Capture the cell that displays the provided text and extract its (X, Y) central coordinate. 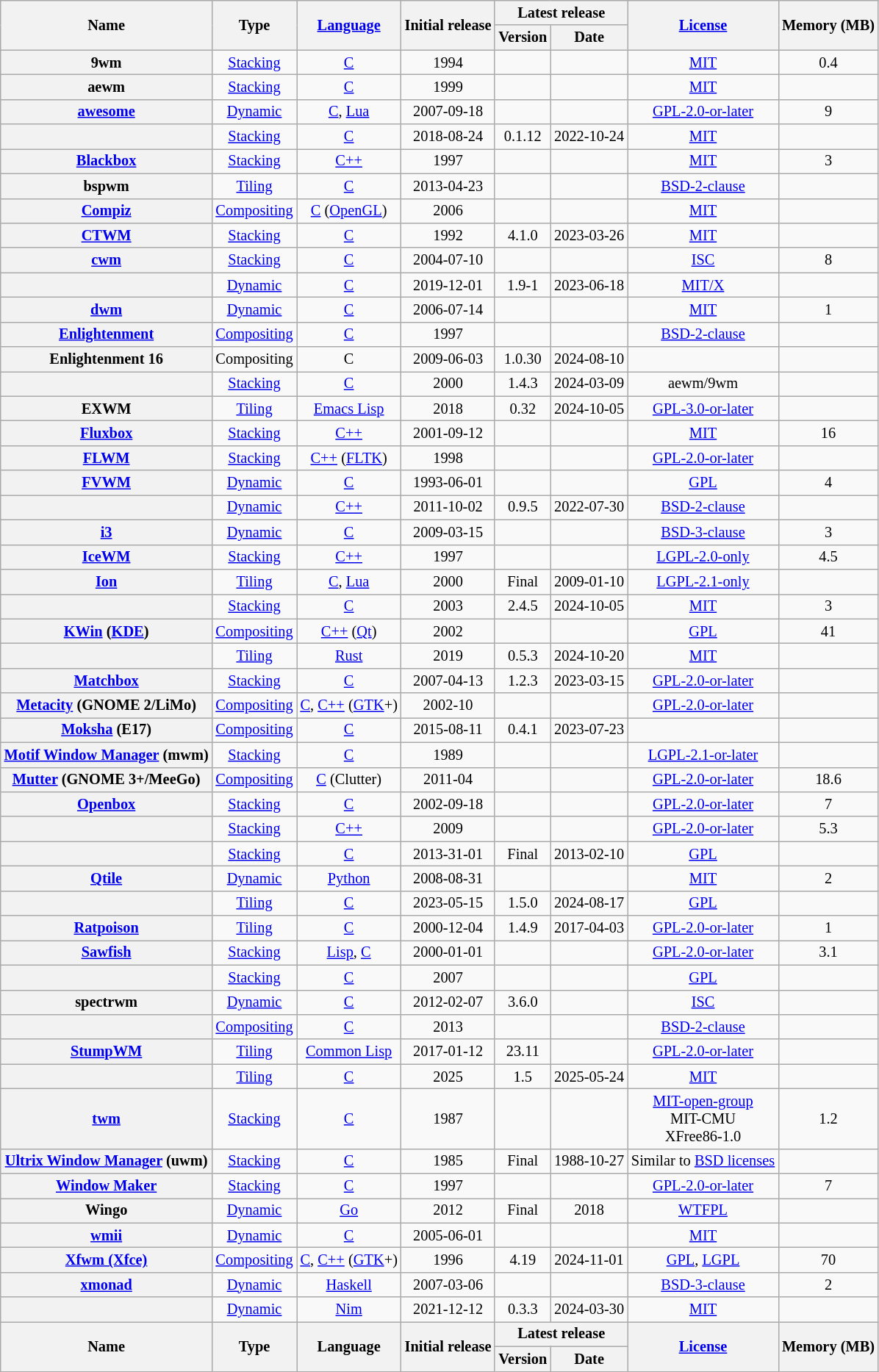
2008-08-31 (448, 878)
2009 (448, 829)
1989 (448, 755)
0.9.5 (523, 507)
spectrwm (107, 1002)
WTFPL (703, 1210)
Lisp, C (349, 952)
2009-06-03 (448, 359)
2023-05-15 (448, 903)
2007-03-06 (448, 1285)
2003 (448, 606)
C (Clutter) (349, 780)
2023-06-18 (589, 285)
2019 (448, 656)
C (OpenGL) (349, 211)
1993-06-01 (448, 483)
18.6 (828, 780)
23.11 (523, 1052)
2015-08-11 (448, 730)
2023-07-23 (589, 730)
1988-10-27 (589, 1161)
Enlightenment 16 (107, 359)
Window Maker (107, 1186)
Matchbox (107, 680)
Enlightenment (107, 334)
4.1.0 (523, 235)
1992 (448, 235)
Sawfish (107, 952)
2024-10-20 (589, 656)
2022-10-24 (589, 137)
Nim (349, 1310)
2017-04-03 (589, 928)
2024-11-01 (589, 1260)
2013-04-23 (448, 186)
2013-31-01 (448, 854)
Ratpoison (107, 928)
70 (828, 1260)
3.6.0 (523, 1002)
1.5.0 (523, 903)
1.0.30 (523, 359)
2023-03-26 (589, 235)
0.4.1 (523, 730)
2000-12-04 (448, 928)
Python (349, 878)
CTWM (107, 235)
2011-10-02 (448, 507)
2013 (448, 1027)
3.1 (828, 952)
LGPL-2.1-only (703, 581)
bspwm (107, 186)
2007-09-18 (448, 112)
FLWM (107, 458)
2024-08-17 (589, 903)
IceWM (107, 557)
Emacs Lisp (349, 409)
9 (828, 112)
1996 (448, 1260)
StumpWM (107, 1052)
xmonad (107, 1285)
Qtile (107, 878)
2004-07-10 (448, 260)
1985 (448, 1161)
Blackbox (107, 161)
Openbox (107, 804)
2013-02-10 (589, 854)
2006 (448, 211)
2.4.5 (523, 606)
2012-02-07 (448, 1002)
MIT/X (703, 285)
2000-01-01 (448, 952)
Fluxbox (107, 433)
Go (349, 1210)
2024-08-10 (589, 359)
2017-01-12 (448, 1052)
GPL-3.0-or-later (703, 409)
1999 (448, 87)
GPL, LGPL (703, 1260)
2001-09-12 (448, 433)
Xfwm (Xfce) (107, 1260)
LGPL-2.1-or-later (703, 755)
aewm/9wm (703, 384)
LGPL-2.0-only (703, 557)
Ultrix Window Manager (uwm) (107, 1161)
Common Lisp (349, 1052)
2023-03-15 (589, 680)
1.9-1 (523, 285)
2002-10 (448, 705)
Compiz (107, 211)
9wm (107, 62)
2009-01-10 (589, 581)
41 (828, 631)
Ion (107, 581)
FVWM (107, 483)
2009-03-15 (448, 532)
1987 (448, 1118)
Moksha (E17) (107, 730)
0.32 (523, 409)
awesome (107, 112)
C++ (Qt) (349, 631)
4.5 (828, 557)
2005-06-01 (448, 1235)
0.1.12 (523, 137)
2011-04 (448, 780)
1998 (448, 458)
2025-05-24 (589, 1077)
EXWM (107, 409)
1.2.3 (523, 680)
Motif Window Manager (mwm) (107, 755)
4.19 (523, 1260)
C++ (FLTK) (349, 458)
16 (828, 433)
2024-03-09 (589, 384)
Metacity (GNOME 2/LiMo) (107, 705)
2025 (448, 1077)
8 (828, 260)
2007-04-13 (448, 680)
Haskell (349, 1285)
2002 (448, 631)
twm (107, 1118)
1.4.3 (523, 384)
Rust (349, 656)
2002-09-18 (448, 804)
0.3.3 (523, 1310)
2012 (448, 1210)
1.4.9 (523, 928)
0.5.3 (523, 656)
dwm (107, 309)
Similar to BSD licenses (703, 1161)
wmii (107, 1235)
2022-07-30 (589, 507)
0.4 (828, 62)
2019-12-01 (448, 285)
1.5 (523, 1077)
Wingo (107, 1210)
2021-12-12 (448, 1310)
Mutter (GNOME 3+/MeeGo) (107, 780)
2024-03-30 (589, 1310)
aewm (107, 87)
1994 (448, 62)
2018-08-24 (448, 137)
i3 (107, 532)
KWin (KDE) (107, 631)
2006-07-14 (448, 309)
cwm (107, 260)
MIT-open-groupMIT-CMUXFree86-1.0 (703, 1118)
4 (828, 483)
5.3 (828, 829)
1.2 (828, 1118)
2007 (448, 977)
